Extract the (X, Y) coordinate from the center of the cell holding the provided text.  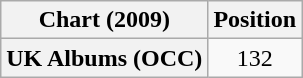
UK Albums (OCC) (104, 58)
Chart (2009) (104, 20)
132 (255, 58)
Position (255, 20)
